Capture the cell that displays the provided text and extract its [x, y] central coordinate. 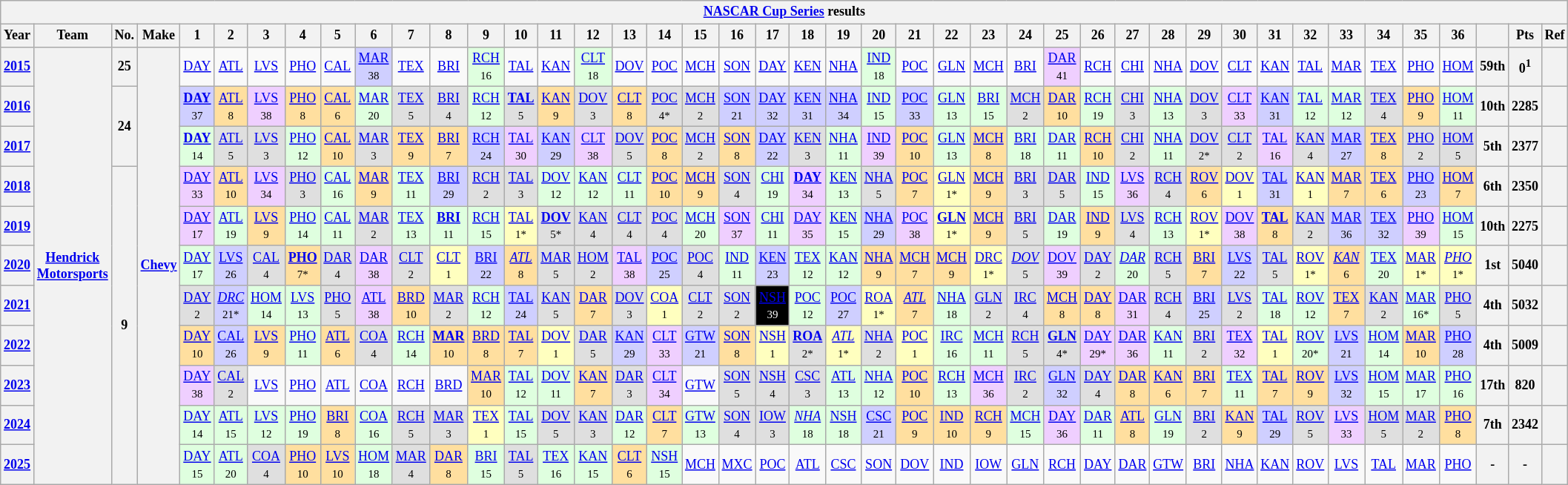
TEX13 [411, 226]
PHO3 [302, 186]
CLT [1240, 67]
MAR5 [556, 265]
RCH14 [411, 346]
SON2 [737, 306]
MAR12 [1346, 107]
ATL20 [231, 465]
BRI8 [338, 425]
PHO14 [302, 226]
PHO9 [1421, 107]
Team [73, 36]
COA1 [664, 306]
MCH11 [988, 346]
DOV2* [1204, 146]
POC7 [915, 186]
ROV6 [1204, 186]
2017 [18, 146]
DAR3 [629, 385]
ATL1* [844, 346]
NHA5 [879, 186]
POC33 [915, 107]
MCH7 [915, 265]
TEX6 [1383, 186]
LVS4 [1133, 226]
IRC4 [1025, 306]
TAL24 [520, 306]
RCH24 [486, 146]
PHO28 [1458, 346]
CHI2 [1133, 146]
LVS12 [267, 425]
21 [915, 36]
TAL29 [1275, 425]
ATL38 [374, 306]
GLN19 [1168, 425]
29 [1204, 36]
2024 [18, 425]
KEN3 [808, 146]
DAY37 [197, 107]
PHO19 [302, 425]
5th [1493, 146]
DAR10 [1062, 107]
Hendrick Motorsports [73, 265]
TEX1 [486, 425]
2023 [18, 385]
CAL11 [338, 226]
COA [374, 385]
TAL1 [1275, 346]
11 [556, 36]
DAR36 [1133, 346]
COA16 [374, 425]
IND39 [879, 146]
BRI18 [1025, 146]
16 [737, 36]
TEX9 [411, 146]
DAR41 [1062, 67]
GTW13 [701, 425]
PHO23 [1421, 186]
7th [1493, 425]
IND10 [952, 425]
TAL31 [1275, 186]
NHA13 [1168, 107]
CSC [844, 465]
BRD [449, 385]
HOM2 [593, 265]
LVS22 [1240, 265]
DAR7 [593, 306]
MCH15 [1025, 425]
PHO12 [302, 146]
TAL30 [520, 146]
CAL [338, 67]
BRI29 [449, 186]
MAR16* [1421, 306]
DAR4 [338, 265]
ATL19 [231, 226]
DRC1* [988, 265]
59th [1493, 67]
BRI22 [486, 265]
CLT34 [664, 385]
ROV20* [1310, 346]
DOV12 [556, 186]
DAY8 [1097, 306]
KAN3 [593, 425]
CLT38 [593, 146]
POC38 [915, 226]
DOV38 [1240, 226]
DAY38 [197, 385]
ATL6 [338, 346]
IRC16 [952, 346]
5009 [1526, 346]
ROV9 [1310, 385]
BRI25 [1204, 306]
CAL6 [338, 107]
KAN15 [593, 465]
GLN4* [1062, 346]
28 [1168, 36]
2022 [18, 346]
DOV5* [556, 226]
CLT11 [629, 186]
KAN7 [593, 385]
DAR12 [629, 425]
HOM7 [1458, 186]
POC25 [664, 265]
CLT6 [629, 465]
PHO11 [302, 346]
HOM [1458, 67]
18 [808, 36]
2350 [1526, 186]
RCH2 [486, 186]
MAR4 [411, 465]
10 [520, 36]
DAY22 [773, 146]
KAN5 [556, 306]
2 [231, 36]
26 [1097, 36]
30 [1240, 36]
MAR36 [1346, 226]
NHA34 [844, 107]
6 [374, 36]
POC9 [915, 425]
RCH9 [988, 425]
2377 [1526, 146]
RCH10 [1097, 146]
ATL13 [844, 385]
HOM11 [1458, 107]
NHA12 [879, 385]
LVS21 [1346, 346]
IND18 [879, 67]
GLN32 [1062, 385]
DAY36 [1062, 425]
RCH16 [486, 67]
DAR20 [1133, 265]
KAN1 [1310, 186]
Year [18, 36]
PHO10 [302, 465]
KAN11 [1168, 346]
RCH15 [486, 226]
BRI5 [1025, 226]
CLT4 [629, 226]
MAR17 [1421, 385]
DOV39 [1062, 265]
CLT18 [593, 67]
CHI19 [773, 186]
PHO1* [1458, 265]
MAR38 [374, 67]
CAL26 [231, 346]
NSH15 [664, 465]
CAL16 [338, 186]
CLT7 [664, 425]
2015 [18, 67]
LVS36 [1133, 186]
CAL2 [231, 385]
DAR31 [1133, 306]
17 [773, 36]
LVS13 [302, 306]
No. [125, 36]
MAR20 [374, 107]
MCH20 [701, 226]
DRC21* [231, 306]
DAR38 [374, 265]
5040 [1526, 265]
31 [1275, 36]
MAR9 [374, 186]
ROV [1310, 465]
2021 [18, 306]
01 [1526, 67]
2342 [1526, 425]
TEX4 [1383, 107]
POC8 [664, 146]
BRI11 [449, 226]
POC12 [808, 306]
CSC21 [879, 425]
GLN2 [988, 306]
TAL38 [629, 265]
CAL4 [267, 265]
ROV12 [1310, 306]
DAY32 [773, 107]
23 [988, 36]
IOW3 [773, 425]
5 [338, 36]
LVS33 [1346, 425]
2020 [18, 265]
CHI [1133, 67]
2019 [18, 226]
DAR19 [1062, 226]
CHI11 [773, 226]
ROA1* [879, 306]
ROV5 [1310, 425]
DOV11 [556, 385]
Ref [1555, 36]
IND [952, 465]
IND9 [1097, 226]
KEN31 [808, 107]
KEN13 [844, 186]
LVS34 [267, 186]
NASCAR Cup Series results [784, 12]
BRI4 [449, 107]
36 [1458, 36]
19 [844, 36]
34 [1383, 36]
13 [629, 36]
32 [1310, 36]
Make [159, 36]
2275 [1526, 226]
POC1 [915, 346]
Pts [1526, 36]
LVS26 [231, 265]
LVS10 [338, 465]
PHO39 [1421, 226]
17th [1493, 385]
NHA29 [879, 226]
20 [879, 36]
TAL15 [520, 425]
KEN [808, 67]
ATL5 [231, 146]
TEX8 [1383, 146]
MXC [737, 465]
6th [1493, 186]
TEX16 [556, 465]
27 [1133, 36]
BRD10 [411, 306]
GTW21 [701, 346]
ATL7 [915, 306]
KEN23 [773, 265]
ATL10 [231, 186]
RCH19 [1097, 107]
SON21 [737, 107]
MAR7 [1346, 186]
SON37 [737, 226]
35 [1421, 36]
PHO2 [1421, 146]
22 [952, 36]
TEX20 [1383, 265]
1st [1493, 265]
PHO7* [302, 265]
IOW [988, 465]
TEX5 [411, 107]
8 [449, 36]
CAL10 [338, 146]
KAN31 [1275, 107]
2025 [18, 465]
2285 [1526, 107]
CHI3 [1133, 107]
TAL16 [1275, 146]
LVS2 [1240, 306]
LVS38 [267, 107]
PHO16 [1458, 385]
TEX12 [808, 265]
CLT1 [449, 265]
TAL3 [520, 186]
BRI3 [1025, 186]
12 [593, 36]
NSH39 [773, 306]
DAY10 [197, 346]
NSH1 [773, 346]
CSC3 [808, 385]
IND11 [737, 265]
4 [302, 36]
NSH4 [773, 385]
2016 [18, 107]
33 [1346, 36]
MCH36 [988, 385]
KEN15 [844, 226]
TAL18 [1275, 306]
820 [1526, 385]
DAY4 [1097, 385]
DAY35 [808, 226]
DAY29* [1097, 346]
DAY33 [197, 186]
DAY15 [197, 465]
LVS32 [1346, 385]
SON5 [737, 385]
MAR1* [1421, 265]
7 [411, 36]
TEX7 [1346, 306]
NSH18 [844, 425]
IRC2 [1025, 385]
ATL15 [231, 425]
TAL1* [520, 226]
HOM18 [374, 465]
NHA2 [879, 346]
LVS3 [267, 146]
15 [701, 36]
DAR [1133, 465]
ROA2* [808, 346]
POC4* [664, 107]
Chevy [159, 265]
BRD8 [486, 346]
DAY34 [808, 186]
CLT8 [629, 107]
NHA9 [879, 265]
2018 [18, 186]
POC27 [844, 306]
TAL8 [1275, 226]
MAR27 [1346, 146]
1 [197, 36]
14 [664, 36]
5032 [1526, 306]
3 [267, 36]
